Extract the [x, y] coordinate from the center of the cell holding the provided text.  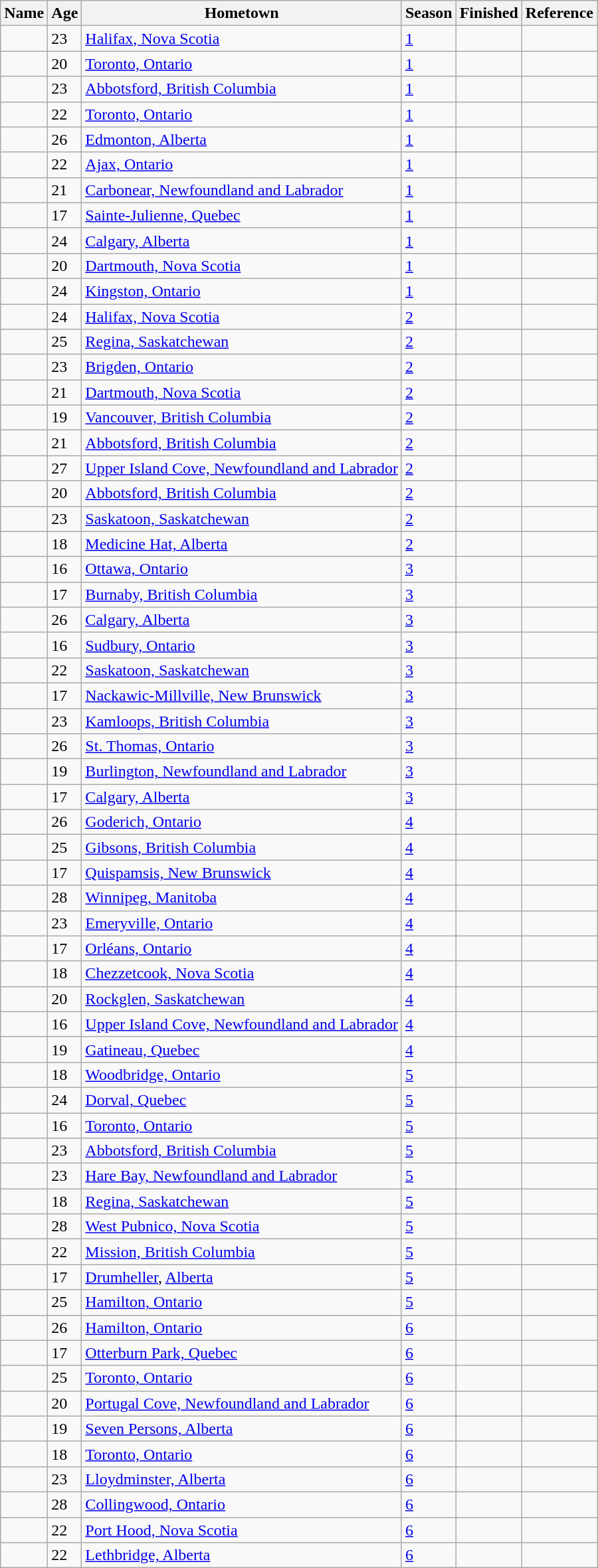
West Pubnico, Nova Scotia [242, 1227]
Kingston, Ontario [242, 291]
Name [24, 13]
Collingwood, Ontario [242, 1504]
Medicine Hat, Alberta [242, 544]
Finished [489, 13]
Drumheller, Alberta [242, 1277]
Carbonear, Newfoundland and Labrador [242, 190]
Lethbridge, Alberta [242, 1555]
Ajax, Ontario [242, 165]
Portugal Cove, Newfoundland and Labrador [242, 1403]
Quispamsis, New Brunswick [242, 873]
Gatineau, Quebec [242, 1049]
Sainte-Julienne, Quebec [242, 215]
Season [429, 13]
Sudbury, Ontario [242, 645]
Seven Persons, Alberta [242, 1429]
Nackawic-Millville, New Brunswick [242, 695]
Mission, British Columbia [242, 1252]
Ottawa, Ontario [242, 569]
Burlington, Newfoundland and Labrador [242, 772]
Chezzetcook, Nova Scotia [242, 974]
Emeryville, Ontario [242, 923]
Otterburn Park, Quebec [242, 1353]
Hare Bay, Newfoundland and Labrador [242, 1176]
Burnaby, British Columbia [242, 594]
Edmonton, Alberta [242, 139]
Orléans, Ontario [242, 948]
Port Hood, Nova Scotia [242, 1529]
Rockglen, Saskatchewan [242, 999]
Lloydminster, Alberta [242, 1479]
27 [65, 468]
Gibsons, British Columbia [242, 847]
St. Thomas, Ontario [242, 746]
Age [65, 13]
Brigden, Ontario [242, 367]
Hometown [242, 13]
Winnipeg, Manitoba [242, 898]
Kamloops, British Columbia [242, 721]
Reference [559, 13]
Vancouver, British Columbia [242, 418]
Goderich, Ontario [242, 822]
Dorval, Quebec [242, 1100]
Woodbridge, Ontario [242, 1075]
